Provide the (x, y) coordinate of the cell's center where the given text is located.  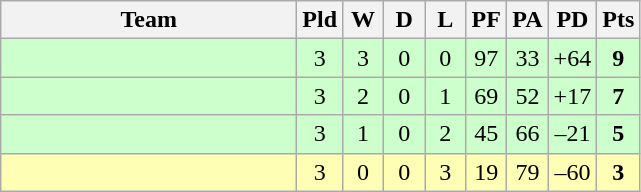
W (364, 20)
PD (572, 20)
45 (486, 134)
–60 (572, 172)
Pts (618, 20)
69 (486, 96)
–21 (572, 134)
9 (618, 58)
+17 (572, 96)
7 (618, 96)
19 (486, 172)
52 (528, 96)
33 (528, 58)
Pld (320, 20)
D (404, 20)
97 (486, 58)
PF (486, 20)
PA (528, 20)
66 (528, 134)
+64 (572, 58)
Team (149, 20)
79 (528, 172)
L (446, 20)
5 (618, 134)
